Find where the given text appears and provide that cell's center as [X, Y] coordinate. 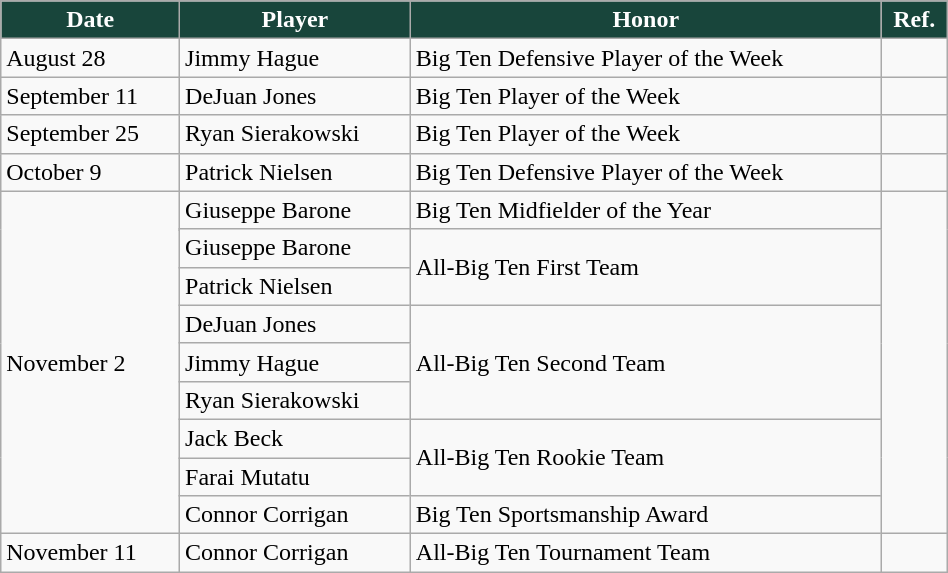
August 28 [90, 58]
Player [296, 20]
All-Big Ten Tournament Team [646, 553]
Jack Beck [296, 438]
September 25 [90, 134]
Honor [646, 20]
All-Big Ten Rookie Team [646, 457]
October 9 [90, 172]
November 2 [90, 362]
Big Ten Midfielder of the Year [646, 210]
Date [90, 20]
November 11 [90, 553]
All-Big Ten First Team [646, 267]
Ref. [914, 20]
All-Big Ten Second Team [646, 362]
September 11 [90, 96]
Farai Mutatu [296, 477]
Big Ten Sportsmanship Award [646, 515]
